Search for the cell housing the specified text and yield its [x, y] center coordinate. 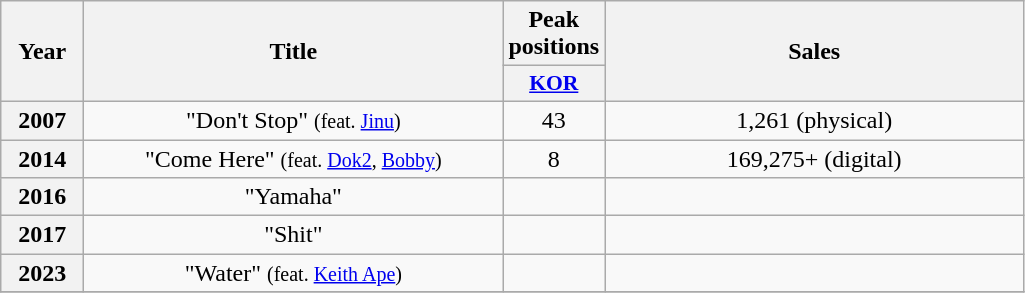
2017 [42, 235]
Year [42, 52]
"Don't Stop" (feat. Jinu) [294, 120]
"Yamaha" [294, 197]
8 [554, 159]
2007 [42, 120]
Title [294, 52]
Sales [814, 52]
"Water" (feat. Keith Ape) [294, 273]
169,275+ (digital) [814, 159]
1,261 (physical) [814, 120]
"Come Here" (feat. Dok2, Bobby) [294, 159]
2023 [42, 273]
Peak positions [554, 34]
"Shit" [294, 235]
2016 [42, 197]
2014 [42, 159]
43 [554, 120]
KOR [554, 84]
